Determine the [x, y] coordinate at the center of the cell enclosing the given text.  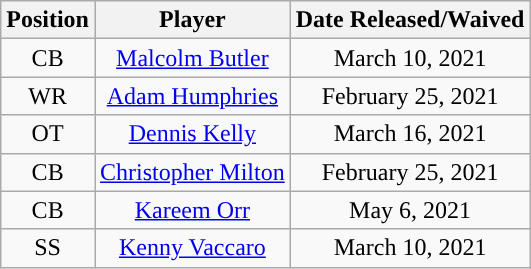
Malcolm Butler [192, 58]
March 16, 2021 [410, 134]
May 6, 2021 [410, 210]
Dennis Kelly [192, 134]
Player [192, 20]
WR [48, 96]
OT [48, 134]
SS [48, 248]
Position [48, 20]
Date Released/Waived [410, 20]
Christopher Milton [192, 172]
Kenny Vaccaro [192, 248]
Kareem Orr [192, 210]
Adam Humphries [192, 96]
